Capture the cell that displays the provided text and extract its [X, Y] central coordinate. 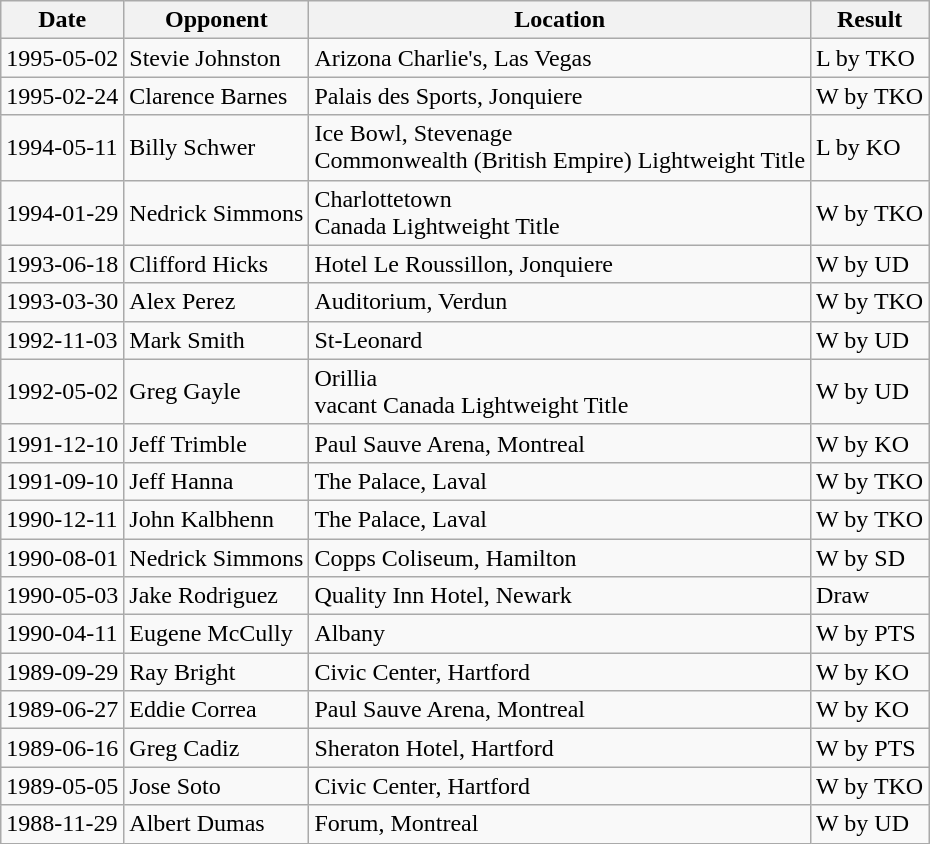
1989-05-05 [62, 786]
Greg Gayle [216, 392]
Hotel Le Roussillon, Jonquiere [560, 264]
Greg Cadiz [216, 748]
Location [560, 20]
1990-12-11 [62, 519]
Orilliavacant Canada Lightweight Title [560, 392]
1993-06-18 [62, 264]
1994-05-11 [62, 148]
L by TKO [870, 58]
1991-09-10 [62, 481]
1989-09-29 [62, 672]
1991-12-10 [62, 443]
Eugene McCully [216, 634]
Alex Perez [216, 302]
L by KO [870, 148]
Result [870, 20]
Eddie Correa [216, 710]
Palais des Sports, Jonquiere [560, 96]
Mark Smith [216, 340]
Opponent [216, 20]
1992-11-03 [62, 340]
John Kalbhenn [216, 519]
1990-05-03 [62, 596]
Albany [560, 634]
Draw [870, 596]
1989-06-27 [62, 710]
Albert Dumas [216, 824]
Clarence Barnes [216, 96]
1988-11-29 [62, 824]
Clifford Hicks [216, 264]
Date [62, 20]
1989-06-16 [62, 748]
W by SD [870, 557]
1990-08-01 [62, 557]
Forum, Montreal [560, 824]
Quality Inn Hotel, Newark [560, 596]
1993-03-30 [62, 302]
Ray Bright [216, 672]
CharlottetownCanada Lightweight Title [560, 212]
Jake Rodriguez [216, 596]
1995-02-24 [62, 96]
1992-05-02 [62, 392]
Billy Schwer [216, 148]
Auditorium, Verdun [560, 302]
St-Leonard [560, 340]
1995-05-02 [62, 58]
Jeff Trimble [216, 443]
Copps Coliseum, Hamilton [560, 557]
Sheraton Hotel, Hartford [560, 748]
1994-01-29 [62, 212]
Jose Soto [216, 786]
Jeff Hanna [216, 481]
1990-04-11 [62, 634]
Stevie Johnston [216, 58]
Arizona Charlie's, Las Vegas [560, 58]
Ice Bowl, StevenageCommonwealth (British Empire) Lightweight Title [560, 148]
